Return the (X, Y) coordinate for the center point of the cell that contains the specified text.  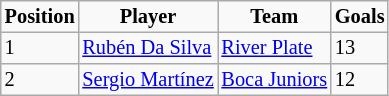
Boca Juniors (274, 80)
Position (40, 17)
Goals (360, 17)
13 (360, 48)
1 (40, 48)
Team (274, 17)
River Plate (274, 48)
Sergio Martínez (148, 80)
2 (40, 80)
Rubén Da Silva (148, 48)
Player (148, 17)
12 (360, 80)
